Find where the given text appears and provide that cell's center as [x, y] coordinate. 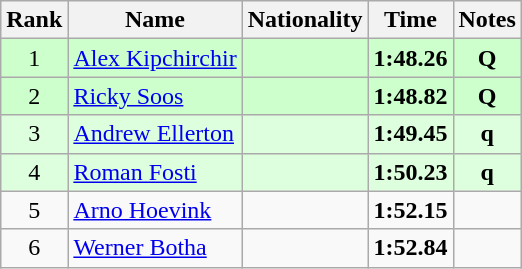
Werner Botha [155, 248]
1 [34, 58]
1:52.15 [410, 210]
Time [410, 20]
5 [34, 210]
6 [34, 248]
Notes [487, 20]
4 [34, 172]
Nationality [305, 20]
Ricky Soos [155, 96]
1:48.82 [410, 96]
1:50.23 [410, 172]
2 [34, 96]
Rank [34, 20]
1:48.26 [410, 58]
Name [155, 20]
Alex Kipchirchir [155, 58]
Andrew Ellerton [155, 134]
1:52.84 [410, 248]
Roman Fosti [155, 172]
1:49.45 [410, 134]
Arno Hoevink [155, 210]
3 [34, 134]
